For the text-containing cell, return its midpoint in [X, Y] coordinate format. 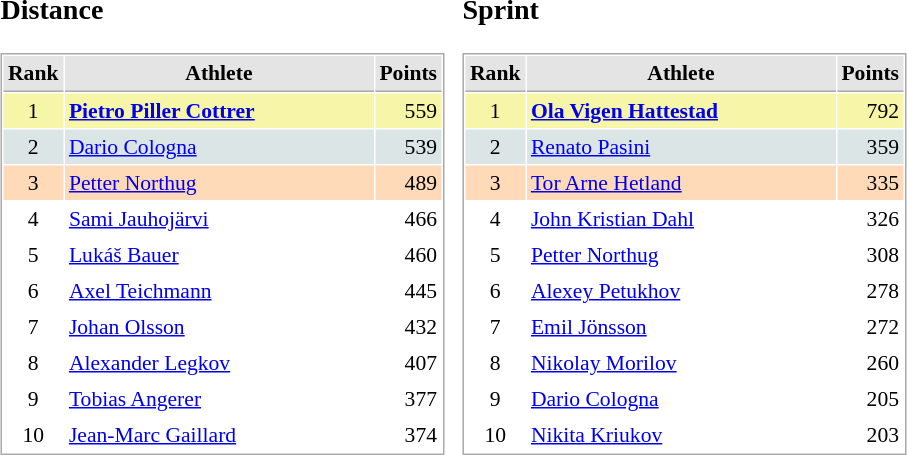
377 [408, 399]
Nikolay Morilov [680, 363]
Tobias Angerer [218, 399]
Pietro Piller Cottrer [218, 111]
Alexey Petukhov [680, 291]
359 [870, 147]
308 [870, 255]
205 [870, 399]
John Kristian Dahl [680, 219]
432 [408, 327]
Sami Jauhojärvi [218, 219]
539 [408, 147]
Johan Olsson [218, 327]
792 [870, 111]
466 [408, 219]
407 [408, 363]
Jean-Marc Gaillard [218, 435]
559 [408, 111]
Lukáš Bauer [218, 255]
Ola Vigen Hattestad [680, 111]
Nikita Kriukov [680, 435]
260 [870, 363]
335 [870, 183]
374 [408, 435]
Tor Arne Hetland [680, 183]
Renato Pasini [680, 147]
203 [870, 435]
Alexander Legkov [218, 363]
Emil Jönsson [680, 327]
278 [870, 291]
460 [408, 255]
Axel Teichmann [218, 291]
326 [870, 219]
445 [408, 291]
272 [870, 327]
489 [408, 183]
